Return the [X, Y] coordinate for the center point of the cell that contains the specified text.  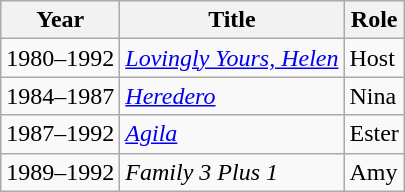
Amy [374, 172]
1980–1992 [60, 58]
Role [374, 20]
Heredero [232, 96]
Year [60, 20]
1987–1992 [60, 134]
Lovingly Yours, Helen [232, 58]
Title [232, 20]
Nina [374, 96]
1989–1992 [60, 172]
Host [374, 58]
1984–1987 [60, 96]
Family 3 Plus 1 [232, 172]
Agila [232, 134]
Ester [374, 134]
